Identify which cell holds the provided text, then report its (X, Y) central coordinate. 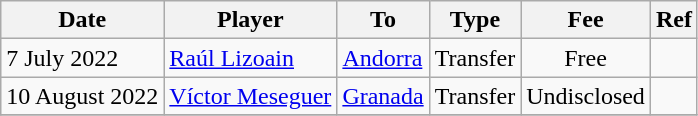
Raúl Lizoain (250, 58)
To (383, 20)
Free (586, 58)
Granada (383, 96)
Undisclosed (586, 96)
10 August 2022 (82, 96)
Player (250, 20)
Víctor Meseguer (250, 96)
7 July 2022 (82, 58)
Andorra (383, 58)
Type (475, 20)
Fee (586, 20)
Date (82, 20)
Ref (674, 20)
